Identify which cell holds the provided text, then report its [x, y] central coordinate. 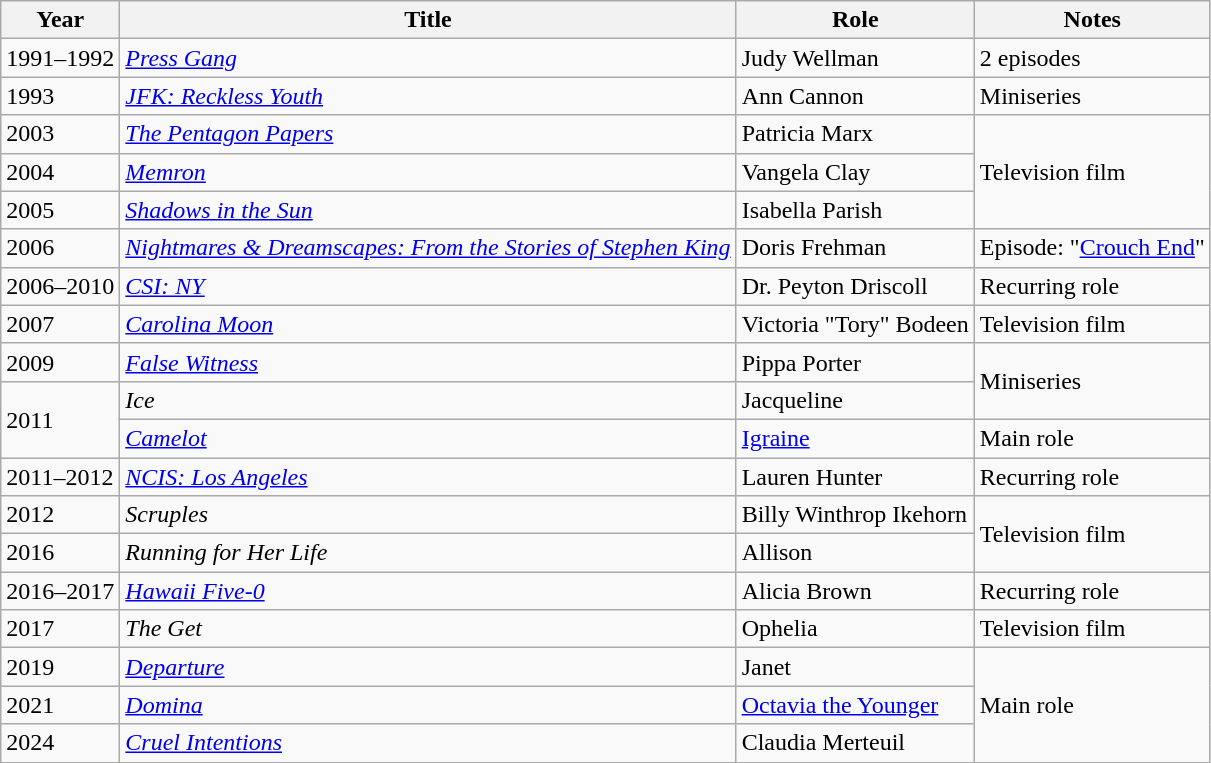
Nightmares & Dreamscapes: From the Stories of Stephen King [428, 248]
Ophelia [855, 629]
2 episodes [1092, 58]
Departure [428, 667]
Episode: "Crouch End" [1092, 248]
Claudia Merteuil [855, 743]
2011–2012 [60, 477]
CSI: NY [428, 286]
2016–2017 [60, 591]
Octavia the Younger [855, 705]
False Witness [428, 362]
Jacqueline [855, 400]
Memron [428, 172]
Lauren Hunter [855, 477]
The Get [428, 629]
2011 [60, 419]
Title [428, 20]
2007 [60, 324]
Igraine [855, 438]
Hawaii Five-0 [428, 591]
Ann Cannon [855, 96]
Judy Wellman [855, 58]
2004 [60, 172]
2009 [60, 362]
Role [855, 20]
2024 [60, 743]
1993 [60, 96]
2006 [60, 248]
The Pentagon Papers [428, 134]
Billy Winthrop Ikehorn [855, 515]
Scruples [428, 515]
Patricia Marx [855, 134]
Alicia Brown [855, 591]
Isabella Parish [855, 210]
Year [60, 20]
Pippa Porter [855, 362]
Carolina Moon [428, 324]
2021 [60, 705]
2019 [60, 667]
2012 [60, 515]
Janet [855, 667]
Running for Her Life [428, 553]
Vangela Clay [855, 172]
2003 [60, 134]
Domina [428, 705]
Press Gang [428, 58]
JFK: Reckless Youth [428, 96]
Ice [428, 400]
Doris Frehman [855, 248]
Shadows in the Sun [428, 210]
Victoria "Tory" Bodeen [855, 324]
Notes [1092, 20]
Dr. Peyton Driscoll [855, 286]
1991–1992 [60, 58]
Allison [855, 553]
2006–2010 [60, 286]
NCIS: Los Angeles [428, 477]
2005 [60, 210]
Cruel Intentions [428, 743]
2016 [60, 553]
2017 [60, 629]
Camelot [428, 438]
